Find where the given text appears and provide that cell's center as [X, Y] coordinate. 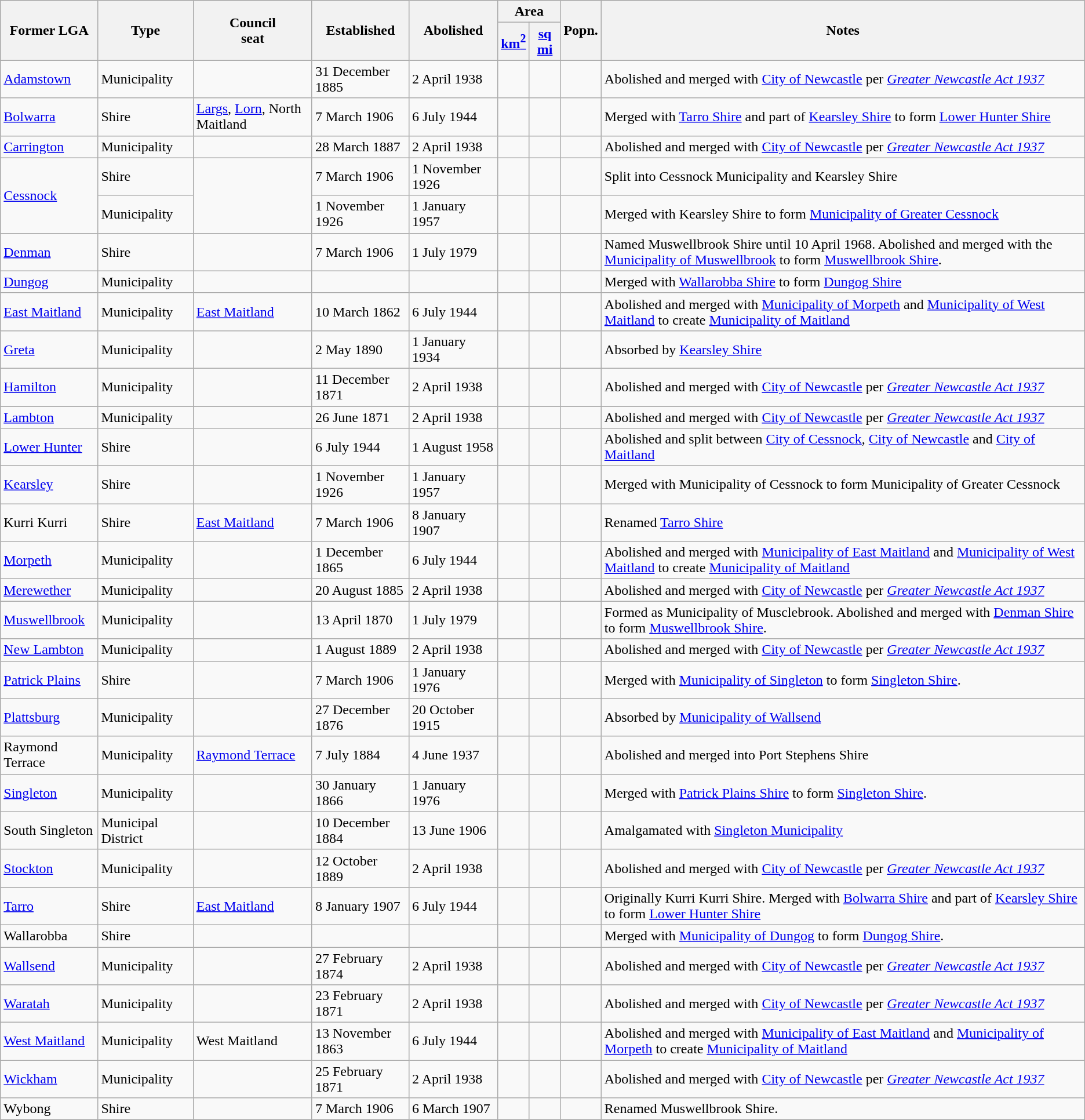
Wallarobba [49, 936]
Muswellbrook [49, 620]
Lower Hunter [49, 448]
Lambton [49, 417]
13 April 1870 [361, 620]
Amalgamated with Singleton Municipality [843, 830]
20 October 1915 [453, 718]
Waratah [49, 1004]
Bolwarra [49, 117]
Abolished and merged with Municipality of East Maitland and Municipality of Morpeth to create Municipality of Maitland [843, 1041]
Merged with Patrick Plains Shire to form Singleton Shire. [843, 793]
Abolished and merged with Municipality of Morpeth and Municipality of West Maitland to create Municipality of Maitland [843, 312]
sq mi [545, 42]
Councilseat [253, 30]
Abolished and merged into Port Stephens Shire [843, 755]
30 January 1866 [361, 793]
Merged with Kearsley Shire to form Municipality of Greater Cessnock [843, 214]
Formed as Municipality of Musclebrook. Abolished and merged with Denman Shire to form Muswellbrook Shire. [843, 620]
7 July 1884 [361, 755]
Named Muswellbrook Shire until 10 April 1968. Abolished and merged with the Municipality of Muswellbrook to form Muswellbrook Shire. [843, 252]
28 March 1887 [361, 147]
Merged with Municipality of Singleton to form Singleton Shire. [843, 679]
Greta [49, 349]
Carrington [49, 147]
Kurri Kurri [49, 523]
25 February 1871 [361, 1079]
Absorbed by Kearsley Shire [843, 349]
Established [361, 30]
13 June 1906 [453, 830]
1 August 1958 [453, 448]
Wallsend [49, 966]
13 November 1863 [361, 1041]
Kearsley [49, 485]
Merged with Wallarobba Shire to form Dungog Shire [843, 282]
South Singleton [49, 830]
Abolished [453, 30]
20 August 1885 [361, 590]
10 December 1884 [361, 830]
Cessnock [49, 195]
Absorbed by Municipality of Wallsend [843, 718]
Patrick Plains [49, 679]
1 January 1934 [453, 349]
Area [529, 12]
Wickham [49, 1079]
23 February 1871 [361, 1004]
10 March 1862 [361, 312]
6 March 1907 [453, 1109]
Morpeth [49, 560]
Originally Kurri Kurri Shire. Merged with Bolwarra Shire and part of Kearsley Shire to form Lower Hunter Shire [843, 906]
Abolished and merged with Municipality of East Maitland and Municipality of West Maitland to create Municipality of Maitland [843, 560]
Denman [49, 252]
Plattsburg [49, 718]
Wybong [49, 1109]
Abolished and split between City of Cessnock, City of Newcastle and City of Maitland [843, 448]
11 December 1871 [361, 387]
Adamstown [49, 79]
Singleton [49, 793]
Municipal District [145, 830]
km2 [514, 42]
27 February 1874 [361, 966]
Tarro [49, 906]
Renamed Muswellbrook Shire. [843, 1109]
2 May 1890 [361, 349]
Merged with Tarro Shire and part of Kearsley Shire to form Lower Hunter Shire [843, 117]
Merged with Municipality of Dungog to form Dungog Shire. [843, 936]
Split into Cessnock Municipality and Kearsley Shire [843, 176]
Former LGA [49, 30]
12 October 1889 [361, 868]
1 August 1889 [361, 650]
31 December 1885 [361, 79]
4 June 1937 [453, 755]
Hamilton [49, 387]
27 December 1876 [361, 718]
Dungog [49, 282]
Notes [843, 30]
Largs, Lorn, North Maitland [253, 117]
New Lambton [49, 650]
Type [145, 30]
26 June 1871 [361, 417]
Popn. [581, 30]
Renamed Tarro Shire [843, 523]
Merewether [49, 590]
1 December 1865 [361, 560]
Stockton [49, 868]
Merged with Municipality of Cessnock to form Municipality of Greater Cessnock [843, 485]
